For the text-containing cell, return its midpoint in [X, Y] coordinate format. 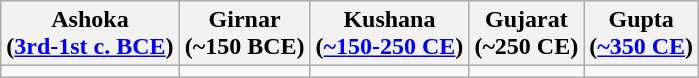
Ashoka(3rd-1st c. BCE) [90, 34]
Gujarat(~250 CE) [526, 34]
Girnar(~150 BCE) [244, 34]
Kushana(~150-250 CE) [390, 34]
Gupta(~350 CE) [642, 34]
